Capture the cell that displays the provided text and extract its [X, Y] central coordinate. 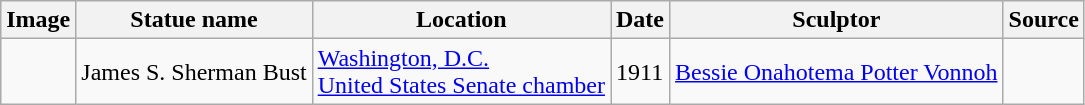
Date [640, 20]
Statue name [194, 20]
Image [38, 20]
1911 [640, 72]
Bessie Onahotema Potter Vonnoh [836, 72]
Washington, D.C.United States Senate chamber [461, 72]
James S. Sherman Bust [194, 72]
Location [461, 20]
Sculptor [836, 20]
Source [1044, 20]
